Find where the given text appears and provide that cell's center as (x, y) coordinate. 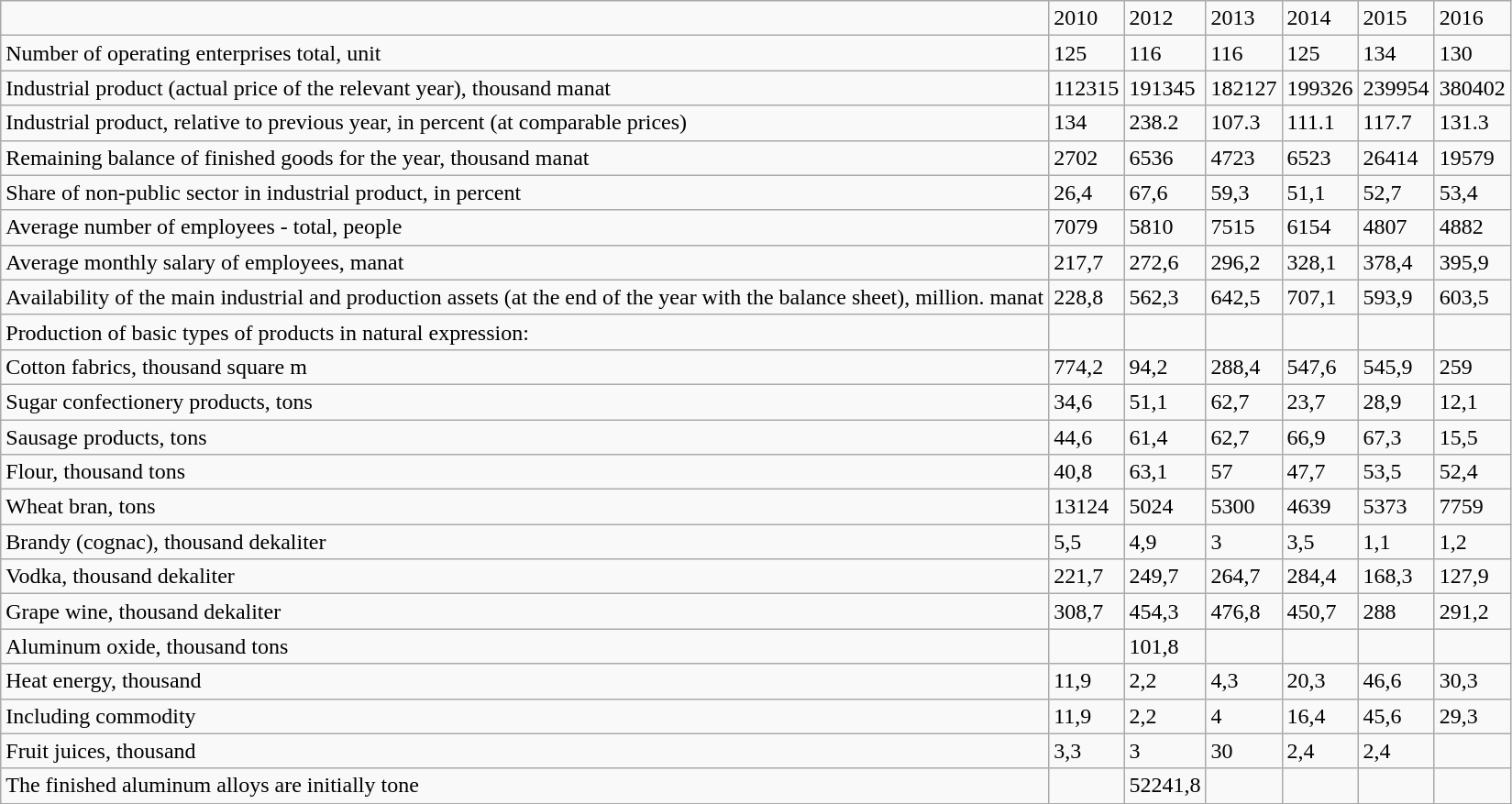
545,9 (1396, 367)
5810 (1164, 227)
Flour, thousand tons (524, 472)
23,7 (1320, 402)
19579 (1473, 158)
288 (1396, 611)
4882 (1473, 227)
3,5 (1320, 542)
5,5 (1087, 542)
5024 (1164, 507)
238.2 (1164, 123)
Remaining balance of finished goods for the year, thousand manat (524, 158)
29,3 (1473, 716)
228,8 (1087, 297)
53,5 (1396, 472)
111.1 (1320, 123)
7515 (1243, 227)
26,4 (1087, 193)
296,2 (1243, 262)
707,1 (1320, 297)
67,6 (1164, 193)
395,9 (1473, 262)
2016 (1473, 18)
6536 (1164, 158)
Vodka, thousand dekaliter (524, 577)
2702 (1087, 158)
44,6 (1087, 437)
284,4 (1320, 577)
13124 (1087, 507)
Number of operating enterprises total, unit (524, 53)
Brandy (cognac), thousand dekaliter (524, 542)
182127 (1243, 88)
16,4 (1320, 716)
45,6 (1396, 716)
6154 (1320, 227)
15,5 (1473, 437)
774,2 (1087, 367)
53,4 (1473, 193)
4723 (1243, 158)
117.7 (1396, 123)
2013 (1243, 18)
Including commodity (524, 716)
30,3 (1473, 681)
Sugar confectionery products, tons (524, 402)
562,3 (1164, 297)
291,2 (1473, 611)
12,1 (1473, 402)
30 (1243, 751)
47,7 (1320, 472)
Availability of the main industrial and production assets (at the end of the year with the balance sheet), million. manat (524, 297)
476,8 (1243, 611)
6523 (1320, 158)
34,6 (1087, 402)
217,7 (1087, 262)
Share of non-public sector in industrial product, in percent (524, 193)
61,4 (1164, 437)
63,1 (1164, 472)
259 (1473, 367)
168,3 (1396, 577)
7759 (1473, 507)
46,6 (1396, 681)
Industrial product, relative to previous year, in percent (at comparable prices) (524, 123)
127,9 (1473, 577)
107.3 (1243, 123)
288,4 (1243, 367)
2014 (1320, 18)
450,7 (1320, 611)
454,3 (1164, 611)
101,8 (1164, 646)
378,4 (1396, 262)
603,5 (1473, 297)
5373 (1396, 507)
593,9 (1396, 297)
Production of basic types of products in natural expression: (524, 332)
Heat energy, thousand (524, 681)
Grape wine, thousand dekaliter (524, 611)
130 (1473, 53)
2012 (1164, 18)
112315 (1087, 88)
Wheat bran, tons (524, 507)
7079 (1087, 227)
2010 (1087, 18)
4,3 (1243, 681)
547,6 (1320, 367)
52,7 (1396, 193)
1,1 (1396, 542)
67,3 (1396, 437)
20,3 (1320, 681)
308,7 (1087, 611)
191345 (1164, 88)
642,5 (1243, 297)
131.3 (1473, 123)
Cotton fabrics, thousand square m (524, 367)
57 (1243, 472)
59,3 (1243, 193)
4 (1243, 716)
Industrial product (actual price of the relevant year), thousand manat (524, 88)
328,1 (1320, 262)
52241,8 (1164, 786)
272,6 (1164, 262)
221,7 (1087, 577)
264,7 (1243, 577)
5300 (1243, 507)
Sausage products, tons (524, 437)
The finished aluminum alloys are initially tone (524, 786)
4,9 (1164, 542)
199326 (1320, 88)
4807 (1396, 227)
26414 (1396, 158)
380402 (1473, 88)
52,4 (1473, 472)
2015 (1396, 18)
Average monthly salary of employees, manat (524, 262)
239954 (1396, 88)
3,3 (1087, 751)
94,2 (1164, 367)
40,8 (1087, 472)
Average number of employees - total, people (524, 227)
Fruit juices, thousand (524, 751)
66,9 (1320, 437)
1,2 (1473, 542)
28,9 (1396, 402)
Aluminum oxide, thousand tons (524, 646)
4639 (1320, 507)
249,7 (1164, 577)
